For the text-containing cell, return its midpoint in (x, y) coordinate format. 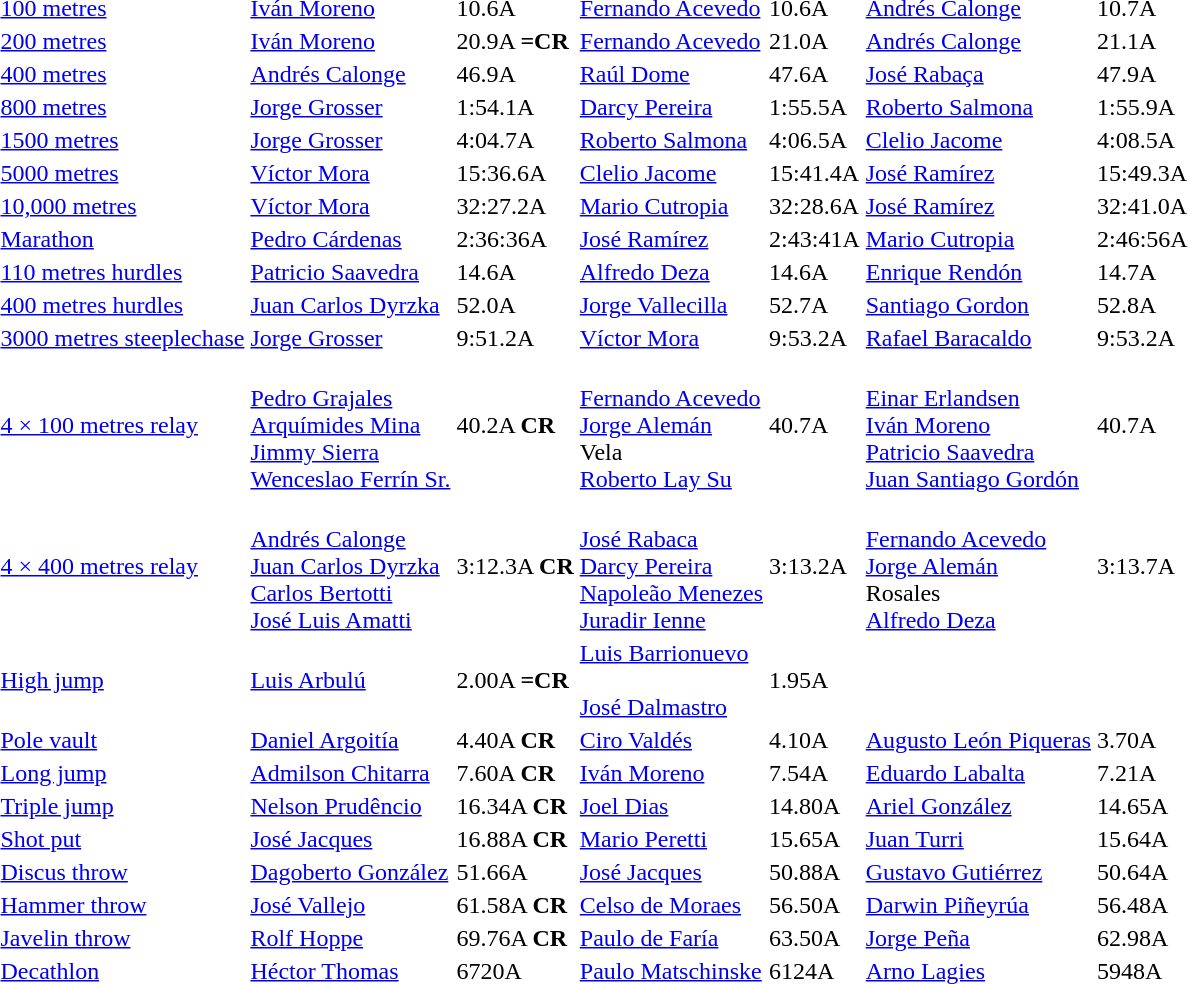
Fernando AcevedoJorge AlemánVelaRoberto Lay Su (671, 425)
José Rabaça (978, 74)
Andrés CalongeJuan Carlos DyrzkaCarlos BertottiJosé Luis Amatti (350, 566)
16.88A CR (515, 839)
15:36.6A (515, 173)
32:27.2A (515, 206)
Juan Carlos Dyrzka (350, 305)
Dagoberto González (350, 872)
52.7A (815, 305)
Einar ErlandsenIván MorenoPatricio SaavedraJuan Santiago Gordón (978, 425)
Darwin Piñeyrúa (978, 905)
Fernando Acevedo (671, 41)
Mario Peretti (671, 839)
2:36:36A (515, 239)
Rolf Hoppe (350, 938)
Juan Turri (978, 839)
61.58A CR (515, 905)
47.6A (815, 74)
Pedro Cárdenas (350, 239)
Fernando AcevedoJorge AlemánRosalesAlfredo Deza (978, 566)
4:04.7A (515, 140)
1:54.1A (515, 107)
69.76A CR (515, 938)
Luis Barrionuevo José Dalmastro (671, 680)
3:13.2A (815, 566)
Santiago Gordon (978, 305)
15:41.4A (815, 173)
7.60A CR (515, 773)
José RabacaDarcy PereiraNapoleão MenezesJuradir Ienne (671, 566)
Jorge Peña (978, 938)
Raúl Dome (671, 74)
20.9A =CR (515, 41)
Rafael Baracaldo (978, 338)
Paulo de Faría (671, 938)
32:28.6A (815, 206)
4.10A (815, 740)
Jorge Vallecilla (671, 305)
Joel Dias (671, 806)
52.0A (515, 305)
Enrique Rendón (978, 272)
Eduardo Labalta (978, 773)
3:12.3A CR (515, 566)
2:43:41A (815, 239)
56.50A (815, 905)
Alfredo Deza (671, 272)
51.66A (515, 872)
50.88A (815, 872)
21.0A (815, 41)
2.00A =CR (515, 680)
José Vallejo (350, 905)
1:55.5A (815, 107)
9:51.2A (515, 338)
Luis Arbulú (350, 680)
Darcy Pereira (671, 107)
Ciro Valdés (671, 740)
Gustavo Gutiérrez (978, 872)
Daniel Argoitía (350, 740)
Pedro GrajalesArquímides MinaJimmy SierraWenceslao Ferrín Sr. (350, 425)
4.40A CR (515, 740)
40.7A (815, 425)
Nelson Prudêncio (350, 806)
40.2A CR (515, 425)
Celso de Moraes (671, 905)
16.34A CR (515, 806)
Patricio Saavedra (350, 272)
Ariel González (978, 806)
Admilson Chitarra (350, 773)
15.65A (815, 839)
63.50A (815, 938)
7.54A (815, 773)
46.9A (515, 74)
4:06.5A (815, 140)
Augusto León Piqueras (978, 740)
1.95A (815, 680)
9:53.2A (815, 338)
14.80A (815, 806)
